From the cell containing the given text, extract its center point as (X, Y) coordinate. 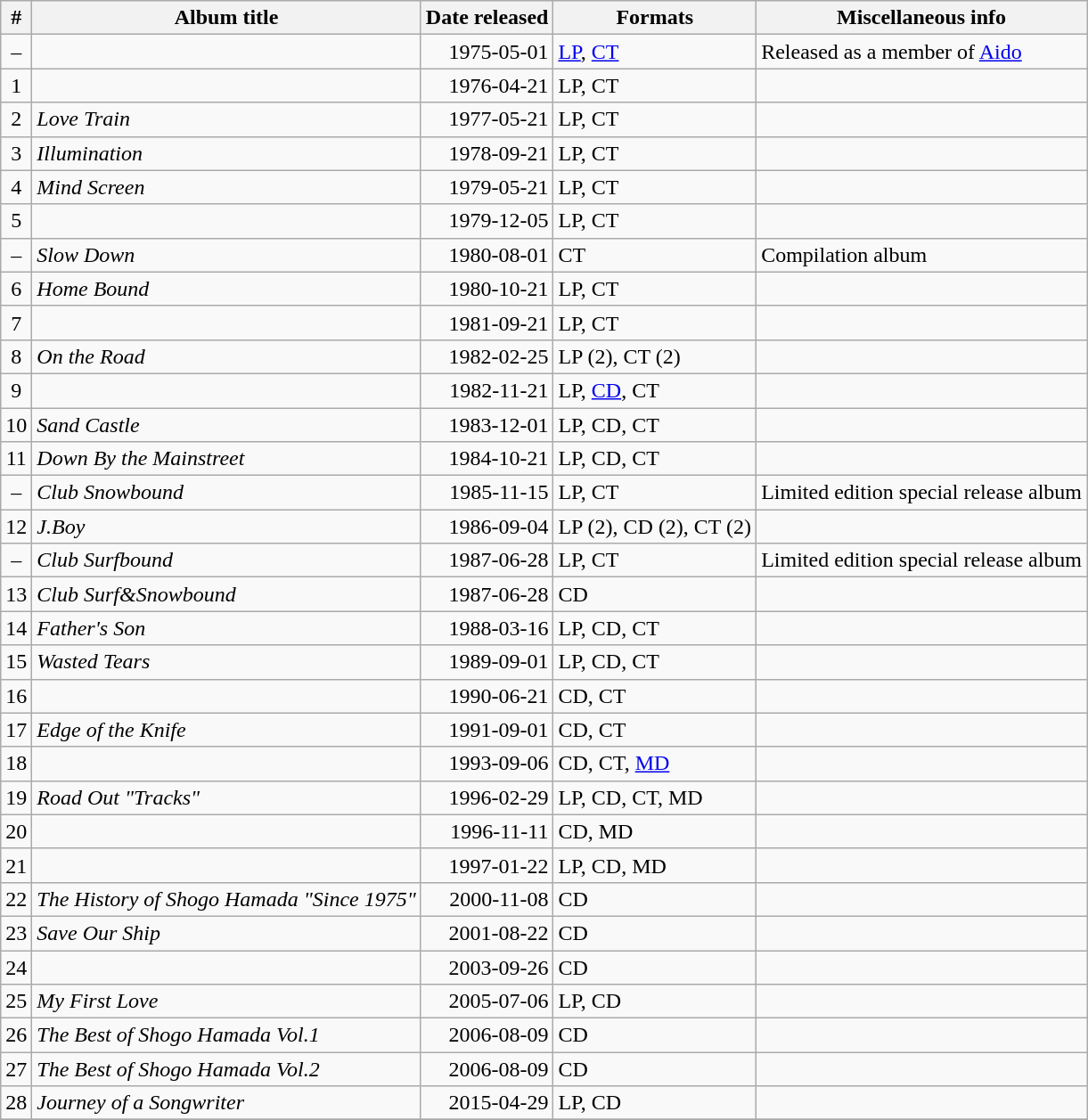
1981-09-21 (487, 323)
1975-05-01 (487, 52)
Club Surfbound (226, 560)
2015-04-29 (487, 1103)
Home Bound (226, 289)
8 (16, 356)
Club Surf&Snowbound (226, 594)
1991-09-01 (487, 730)
Love Train (226, 119)
Road Out "Tracks" (226, 797)
The History of Shogo Hamada "Since 1975" (226, 899)
2005-07-06 (487, 1001)
2 (16, 119)
16 (16, 696)
Slow Down (226, 255)
1978-09-21 (487, 153)
6 (16, 289)
1980-08-01 (487, 255)
Released as a member of Aido (921, 52)
1984-10-21 (487, 459)
1990-06-21 (487, 696)
CT (655, 255)
1989-09-01 (487, 662)
9 (16, 390)
24 (16, 967)
15 (16, 662)
1976-04-21 (487, 86)
LP (2), CT (2) (655, 356)
10 (16, 425)
LP (2), CD (2), CT (2) (655, 527)
1982-02-25 (487, 356)
7 (16, 323)
1985-11-15 (487, 493)
Journey of a Songwriter (226, 1103)
23 (16, 933)
Sand Castle (226, 425)
26 (16, 1035)
1 (16, 86)
1980-10-21 (487, 289)
28 (16, 1103)
Edge of the Knife (226, 730)
Save Our Ship (226, 933)
On the Road (226, 356)
LP, CD, CT, MD (655, 797)
Formats (655, 18)
17 (16, 730)
Wasted Tears (226, 662)
25 (16, 1001)
13 (16, 594)
1982-11-21 (487, 390)
2003-09-26 (487, 967)
CD, CT, MD (655, 764)
1996-11-11 (487, 831)
The Best of Shogo Hamada Vol.2 (226, 1069)
The Best of Shogo Hamada Vol.1 (226, 1035)
1993-09-06 (487, 764)
Down By the Mainstreet (226, 459)
1979-05-21 (487, 187)
Miscellaneous info (921, 18)
Album title (226, 18)
27 (16, 1069)
2000-11-08 (487, 899)
20 (16, 831)
My First Love (226, 1001)
5 (16, 221)
CD, MD (655, 831)
1983-12-01 (487, 425)
1986-09-04 (487, 527)
1997-01-22 (487, 865)
Mind Screen (226, 187)
Illumination (226, 153)
Club Snowbound (226, 493)
11 (16, 459)
12 (16, 527)
1979-12-05 (487, 221)
J.Boy (226, 527)
LP, CD, MD (655, 865)
2001-08-22 (487, 933)
14 (16, 628)
3 (16, 153)
Father's Son (226, 628)
# (16, 18)
18 (16, 764)
22 (16, 899)
4 (16, 187)
Compilation album (921, 255)
1988-03-16 (487, 628)
1996-02-29 (487, 797)
1977-05-21 (487, 119)
19 (16, 797)
21 (16, 865)
Date released (487, 18)
